Pinpoint the cell where the given text exists, returning its (X, Y) midpoint coordinate. 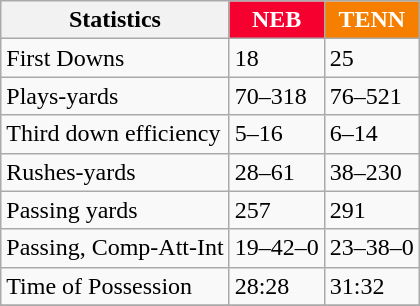
6–14 (372, 134)
76–521 (372, 96)
28–61 (276, 172)
Time of Possession (115, 286)
Passing, Comp-Att-Int (115, 248)
31:32 (372, 286)
5–16 (276, 134)
38–230 (372, 172)
TENN (372, 20)
Statistics (115, 20)
291 (372, 210)
Third down efficiency (115, 134)
Rushes-yards (115, 172)
19–42–0 (276, 248)
23–38–0 (372, 248)
257 (276, 210)
28:28 (276, 286)
70–318 (276, 96)
18 (276, 58)
First Downs (115, 58)
25 (372, 58)
Passing yards (115, 210)
Plays-yards (115, 96)
NEB (276, 20)
